Scan for the cell matching the given text and deliver its [X, Y] coordinate at center. 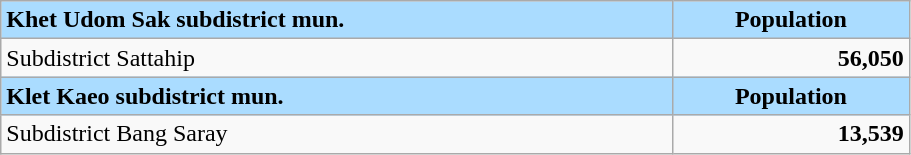
13,539 [790, 134]
Subdistrict Sattahip [337, 58]
56,050 [790, 58]
Khet Udom Sak subdistrict mun. [337, 20]
Klet Kaeo subdistrict mun. [337, 96]
Subdistrict Bang Saray [337, 134]
